Find where the given text appears and provide that cell's center as [x, y] coordinate. 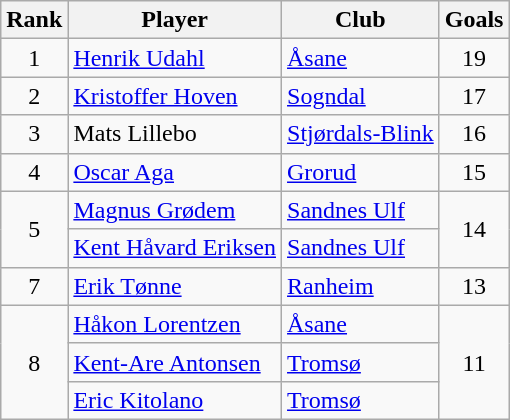
Player [175, 20]
Stjørdals-Blink [361, 134]
14 [474, 229]
8 [34, 362]
17 [474, 96]
Eric Kitolano [175, 400]
Grorud [361, 172]
3 [34, 134]
7 [34, 286]
2 [34, 96]
4 [34, 172]
Rank [34, 20]
Håkon Lorentzen [175, 324]
Kent Håvard Eriksen [175, 248]
Kristoffer Hoven [175, 96]
Erik Tønne [175, 286]
1 [34, 58]
13 [474, 286]
Henrik Udahl [175, 58]
Kent-Are Antonsen [175, 362]
Ranheim [361, 286]
Mats Lillebo [175, 134]
Club [361, 20]
19 [474, 58]
Goals [474, 20]
5 [34, 229]
16 [474, 134]
Sogndal [361, 96]
Oscar Aga [175, 172]
11 [474, 362]
15 [474, 172]
Magnus Grødem [175, 210]
